Search for the cell housing the specified text and yield its (X, Y) center coordinate. 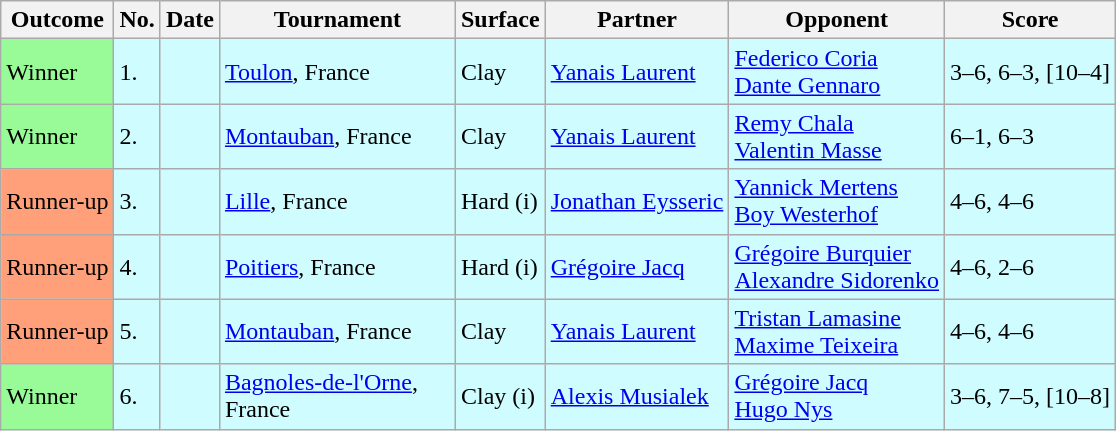
Outcome (58, 20)
4–6, 2–6 (1030, 266)
6. (137, 396)
Clay (i) (500, 396)
Grégoire Jacq (637, 266)
3. (137, 202)
Partner (637, 20)
1. (137, 72)
Alexis Musialek (637, 396)
Federico Coria Dante Gennaro (837, 72)
5. (137, 332)
Jonathan Eysseric (637, 202)
6–1, 6–3 (1030, 136)
Grégoire Jacq Hugo Nys (837, 396)
Yannick Mertens Boy Westerhof (837, 202)
Date (190, 20)
2. (137, 136)
Opponent (837, 20)
Tristan Lamasine Maxime Teixeira (837, 332)
No. (137, 20)
Tournament (337, 20)
3–6, 6–3, [10–4] (1030, 72)
Surface (500, 20)
4. (137, 266)
3–6, 7–5, [10–8] (1030, 396)
Poitiers, France (337, 266)
Lille, France (337, 202)
Toulon, France (337, 72)
Grégoire Burquier Alexandre Sidorenko (837, 266)
Remy Chala Valentin Masse (837, 136)
Score (1030, 20)
Bagnoles-de-l'Orne, France (337, 396)
